Pinpoint the cell where the given text exists, returning its (X, Y) midpoint coordinate. 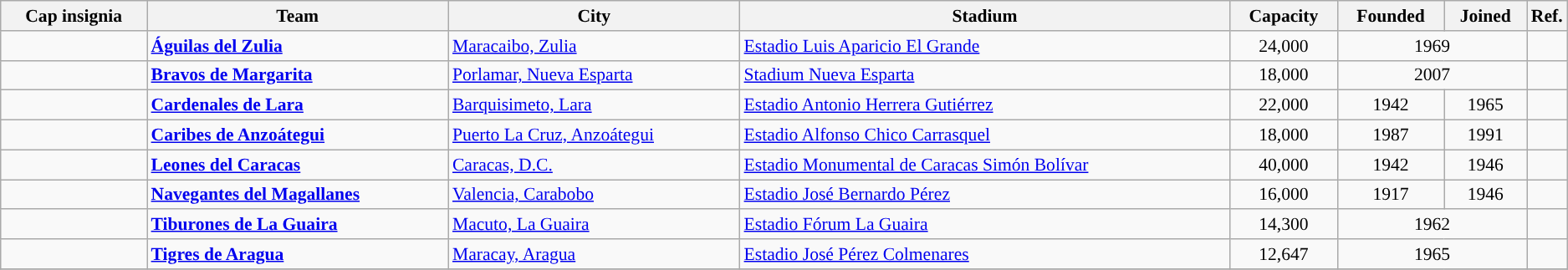
2007 (1432, 75)
Águilas del Zulia (298, 46)
Macuto, La Guaira (594, 225)
Founded (1390, 16)
Estadio Monumental de Caracas Simón Bolívar (985, 165)
Valencia, Carabobo (594, 195)
Estadio Alfonso Chico Carrasquel (985, 135)
1917 (1390, 195)
Tigres de Aragua (298, 254)
Navegantes del Magallanes (298, 195)
Barquisimeto, Lara (594, 105)
Porlamar, Nueva Esparta (594, 75)
Maracay, Aragua (594, 254)
Maracaibo, Zulia (594, 46)
14,300 (1283, 225)
12,647 (1283, 254)
16,000 (1283, 195)
Joined (1485, 16)
Caracas, D.C. (594, 165)
Leones del Caracas (298, 165)
Puerto La Cruz, Anzoátegui (594, 135)
22,000 (1283, 105)
Cardenales de Lara (298, 105)
Stadium (985, 16)
Cap insignia (74, 16)
Estadio Antonio Herrera Gutiérrez (985, 105)
Team (298, 16)
1969 (1432, 46)
Estadio Luis Aparicio El Grande (985, 46)
Stadium Nueva Esparta (985, 75)
Estadio José Bernardo Pérez (985, 195)
Capacity (1283, 16)
1962 (1432, 225)
Tiburones de La Guaira (298, 225)
24,000 (1283, 46)
Estadio José Pérez Colmenares (985, 254)
1987 (1390, 135)
40,000 (1283, 165)
City (594, 16)
1991 (1485, 135)
Ref. (1547, 16)
Bravos de Margarita (298, 75)
Estadio Fórum La Guaira (985, 225)
Caribes de Anzoátegui (298, 135)
